Identify which cell holds the provided text, then report its (x, y) central coordinate. 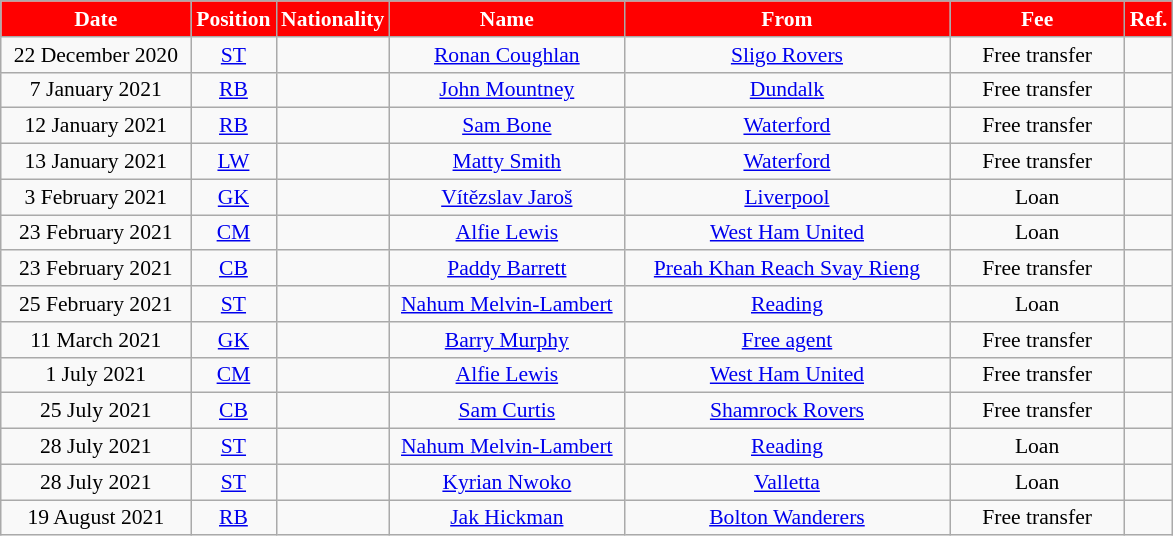
Sam Curtis (506, 411)
Sligo Rovers (786, 55)
Ronan Coughlan (506, 55)
11 March 2021 (96, 340)
25 February 2021 (96, 304)
Shamrock Rovers (786, 411)
Free agent (786, 340)
LW (234, 162)
22 December 2020 (96, 55)
Barry Murphy (506, 340)
Position (234, 19)
Name (506, 19)
Matty Smith (506, 162)
Date (96, 19)
13 January 2021 (96, 162)
Liverpool (786, 197)
Valletta (786, 482)
3 February 2021 (96, 197)
Paddy Barrett (506, 269)
From (786, 19)
25 July 2021 (96, 411)
Kyrian Nwoko (506, 482)
Preah Khan Reach Svay Rieng (786, 269)
Sam Bone (506, 126)
7 January 2021 (96, 90)
Nationality (332, 19)
19 August 2021 (96, 518)
Bolton Wanderers (786, 518)
12 January 2021 (96, 126)
1 July 2021 (96, 375)
Ref. (1149, 19)
Vítězslav Jaroš (506, 197)
Jak Hickman (506, 518)
Fee (1038, 19)
Dundalk (786, 90)
John Mountney (506, 90)
